Output the [X, Y] coordinate of the center of the cell containing the given text.  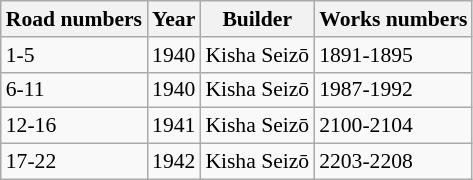
1987-1992 [393, 90]
Works numbers [393, 19]
1891-1895 [393, 55]
2100-2104 [393, 126]
Year [174, 19]
1941 [174, 126]
12-16 [74, 126]
1-5 [74, 55]
17-22 [74, 162]
Builder [257, 19]
1942 [174, 162]
Road numbers [74, 19]
2203-2208 [393, 162]
6-11 [74, 90]
